Scan for the cell matching the given text and deliver its (x, y) coordinate at center. 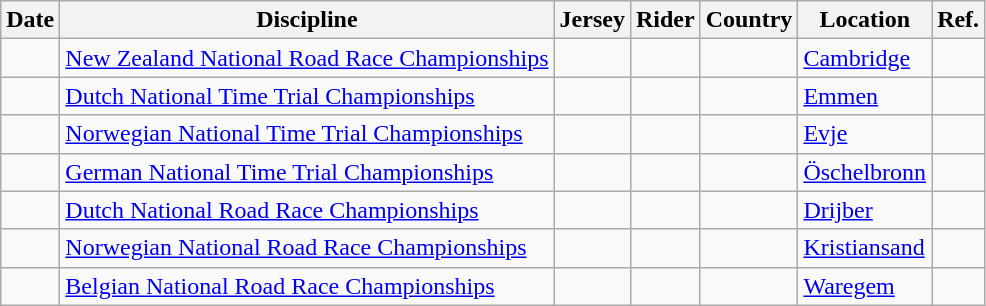
Belgian National Road Race Championships (307, 286)
Norwegian National Road Race Championships (307, 248)
Date (30, 20)
Dutch National Time Trial Championships (307, 96)
Location (865, 20)
Country (749, 20)
Discipline (307, 20)
Waregem (865, 286)
New Zealand National Road Race Championships (307, 58)
Cambridge (865, 58)
Kristiansand (865, 248)
Ref. (958, 20)
Evje (865, 134)
German National Time Trial Championships (307, 172)
Drijber (865, 210)
Dutch National Road Race Championships (307, 210)
Jersey (592, 20)
Öschelbronn (865, 172)
Norwegian National Time Trial Championships (307, 134)
Rider (665, 20)
Emmen (865, 96)
